Identify which cell holds the provided text, then report its (x, y) central coordinate. 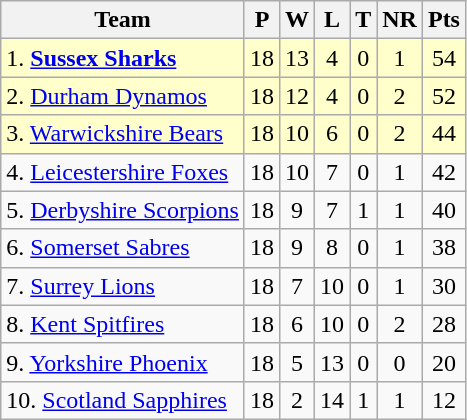
2. Durham Dynamos (123, 96)
6. Somerset Sabres (123, 248)
NR (400, 20)
5 (298, 362)
4. Leicestershire Foxes (123, 172)
14 (332, 400)
8. Kent Spitfires (123, 324)
40 (444, 210)
P (262, 20)
44 (444, 134)
30 (444, 286)
28 (444, 324)
T (364, 20)
7. Surrey Lions (123, 286)
52 (444, 96)
10. Scotland Sapphires (123, 400)
42 (444, 172)
20 (444, 362)
9. Yorkshire Phoenix (123, 362)
38 (444, 248)
3. Warwickshire Bears (123, 134)
8 (332, 248)
L (332, 20)
Pts (444, 20)
W (298, 20)
5. Derbyshire Scorpions (123, 210)
54 (444, 58)
Team (123, 20)
1. Sussex Sharks (123, 58)
